Scan for the cell matching the given text and deliver its [x, y] coordinate at center. 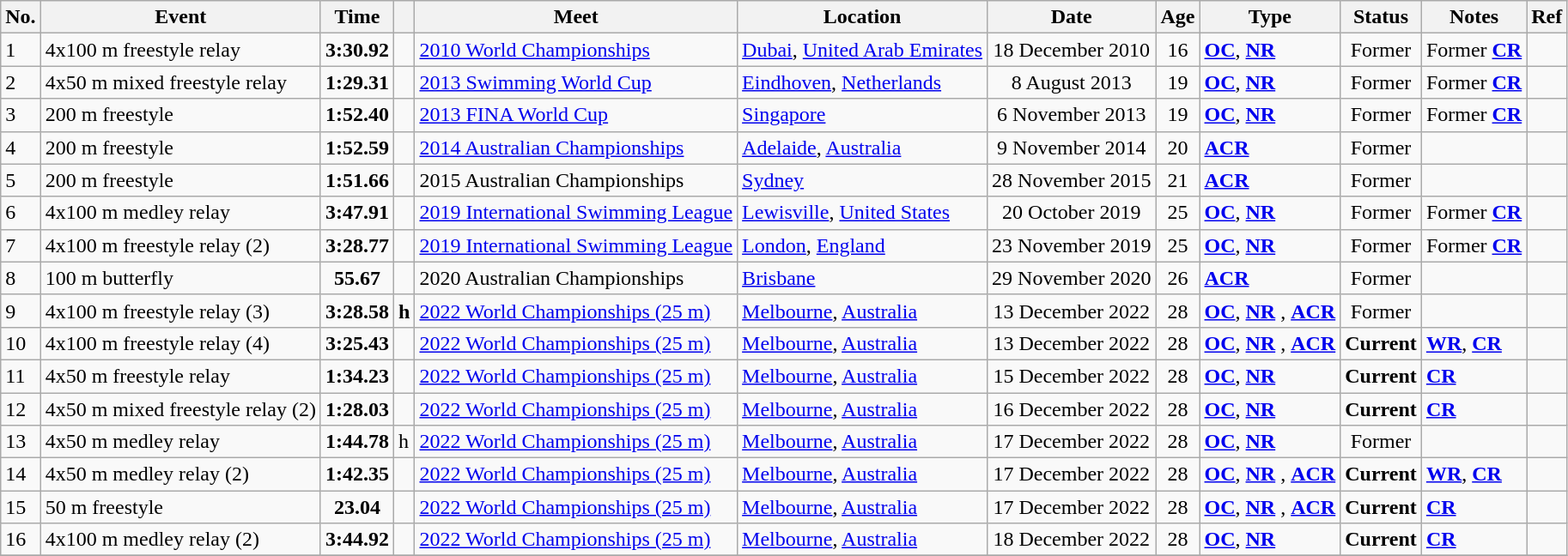
1:51.66 [357, 180]
18 December 2022 [1072, 540]
3:25.43 [357, 343]
4x100 m freestyle relay [180, 50]
1 [21, 50]
3:28.58 [357, 311]
8 August 2013 [1072, 82]
4x100 m medley relay (2) [180, 540]
15 December 2022 [1072, 376]
4x50 m mixed freestyle relay [180, 82]
20 [1178, 148]
Dubai, United Arab Emirates [862, 50]
11 [21, 376]
4x100 m medley relay [180, 213]
London, England [862, 245]
2015 Australian Championships [576, 180]
2 [21, 82]
4x50 m medley relay (2) [180, 474]
3:28.77 [357, 245]
6 November 2013 [1072, 115]
1:44.78 [357, 442]
1:52.59 [357, 148]
4 [21, 148]
Event [180, 17]
9 [21, 311]
8 [21, 278]
26 [1178, 278]
28 November 2015 [1072, 180]
1:28.03 [357, 409]
4x100 m freestyle relay (2) [180, 245]
Sydney [862, 180]
3:30.92 [357, 50]
Location [862, 17]
4x50 m freestyle relay [180, 376]
Date [1072, 17]
55.67 [357, 278]
4x50 m medley relay [180, 442]
14 [21, 474]
2014 Australian Championships [576, 148]
1:29.31 [357, 82]
Notes [1474, 17]
Singapore [862, 115]
13 [21, 442]
4x100 m freestyle relay (4) [180, 343]
3:47.91 [357, 213]
15 [21, 507]
2020 Australian Championships [576, 278]
21 [1178, 180]
5 [21, 180]
Meet [576, 17]
2010 World Championships [576, 50]
1:34.23 [357, 376]
Lewisville, United States [862, 213]
23 November 2019 [1072, 245]
50 m freestyle [180, 507]
1:42.35 [357, 474]
Age [1178, 17]
Ref [1547, 17]
2013 FINA World Cup [576, 115]
1:52.40 [357, 115]
2013 Swimming World Cup [576, 82]
Brisbane [862, 278]
No. [21, 17]
12 [21, 409]
Status [1381, 17]
9 November 2014 [1072, 148]
3:44.92 [357, 540]
6 [21, 213]
100 m butterfly [180, 278]
Eindhoven, Netherlands [862, 82]
4x100 m freestyle relay (3) [180, 311]
Type [1270, 17]
18 December 2010 [1072, 50]
10 [21, 343]
3 [21, 115]
7 [21, 245]
20 October 2019 [1072, 213]
Adelaide, Australia [862, 148]
Time [357, 17]
23.04 [357, 507]
16 December 2022 [1072, 409]
4x50 m mixed freestyle relay (2) [180, 409]
29 November 2020 [1072, 278]
